Determine the [x, y] coordinate at the center of the cell enclosing the given text.  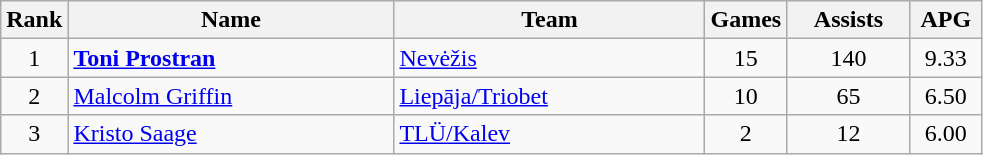
140 [849, 58]
Assists [849, 20]
9.33 [946, 58]
Nevėžis [550, 58]
Games [746, 20]
15 [746, 58]
Kristo Saage [231, 134]
TLÜ/Kalev [550, 134]
Team [550, 20]
Malcolm Griffin [231, 96]
Liepāja/Triobet [550, 96]
10 [746, 96]
Rank [34, 20]
Toni Prostran [231, 58]
3 [34, 134]
Name [231, 20]
65 [849, 96]
12 [849, 134]
APG [946, 20]
6.50 [946, 96]
6.00 [946, 134]
1 [34, 58]
